Locate the cell with the specified text and output its [x, y] center coordinate. 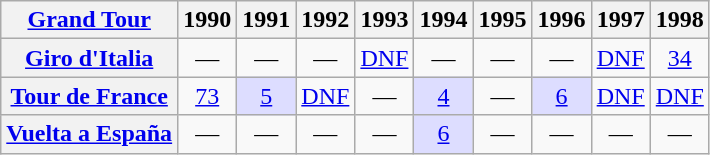
5 [266, 96]
1993 [384, 20]
1990 [208, 20]
1992 [326, 20]
73 [208, 96]
1997 [620, 20]
1998 [680, 20]
1996 [562, 20]
4 [444, 96]
34 [680, 58]
1995 [502, 20]
1994 [444, 20]
Grand Tour [90, 20]
Tour de France [90, 96]
Giro d'Italia [90, 58]
Vuelta a España [90, 134]
1991 [266, 20]
